Return (X, Y) of the center of cell containing provided text 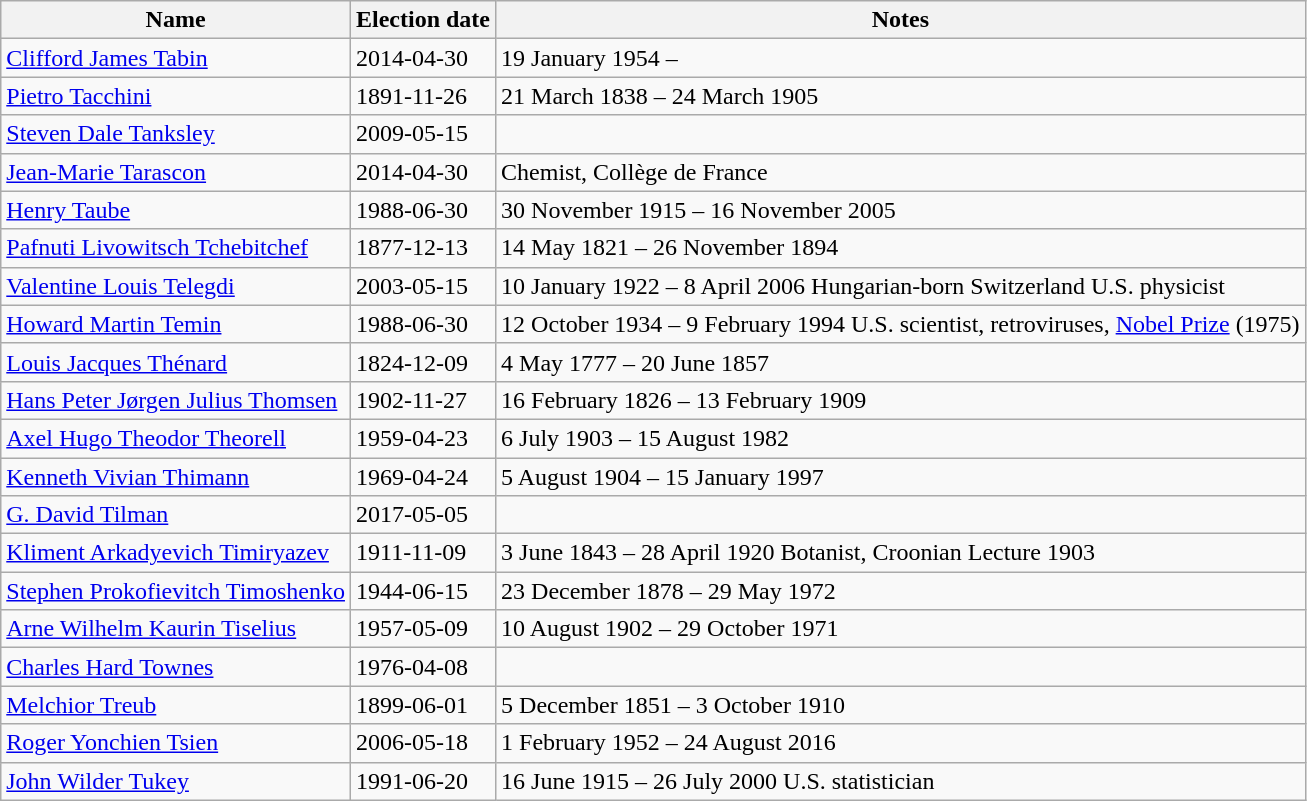
Valentine Louis Telegdi (176, 286)
Name (176, 20)
Pafnuti Livowitsch Tchebitchef (176, 248)
1 February 1952 – 24 August 2016 (901, 743)
1976-04-08 (422, 667)
2017-05-05 (422, 515)
14 May 1821 – 26 November 1894 (901, 248)
1877-12-13 (422, 248)
16 February 1826 – 13 February 1909 (901, 400)
Hans Peter Jørgen Julius Thomsen (176, 400)
21 March 1838 – 24 March 1905 (901, 96)
1902-11-27 (422, 400)
30 November 1915 – 16 November 2005 (901, 210)
2006-05-18 (422, 743)
Stephen Prokofievitch Timoshenko (176, 591)
Henry Taube (176, 210)
1957-05-09 (422, 629)
10 January 1922 – 8 April 2006 Hungarian-born Switzerland U.S. physicist (901, 286)
2009-05-15 (422, 134)
Election date (422, 20)
Pietro Tacchini (176, 96)
John Wilder Tukey (176, 781)
6 July 1903 – 15 August 1982 (901, 438)
5 December 1851 – 3 October 1910 (901, 705)
G. David Tilman (176, 515)
12 October 1934 – 9 February 1994 U.S. scientist, retroviruses, Nobel Prize (1975) (901, 324)
Kenneth Vivian Thimann (176, 477)
Charles Hard Townes (176, 667)
Axel Hugo Theodor Theorell (176, 438)
Clifford James Tabin (176, 58)
Howard Martin Temin (176, 324)
1991-06-20 (422, 781)
Melchior Treub (176, 705)
2003-05-15 (422, 286)
Roger Yonchien Tsien (176, 743)
1899-06-01 (422, 705)
4 May 1777 – 20 June 1857 (901, 362)
19 January 1954 – (901, 58)
Kliment Arkadyevich Timiryazev (176, 553)
5 August 1904 – 15 January 1997 (901, 477)
Steven Dale Tanksley (176, 134)
16 June 1915 – 26 July 2000 U.S. statistician (901, 781)
Arne Wilhelm Kaurin Tiselius (176, 629)
1959-04-23 (422, 438)
1824-12-09 (422, 362)
3 June 1843 – 28 April 1920 Botanist, Croonian Lecture 1903 (901, 553)
Jean-Marie Tarascon (176, 172)
1911-11-09 (422, 553)
1944-06-15 (422, 591)
Louis Jacques Thénard (176, 362)
Chemist, Collège de France (901, 172)
1969-04-24 (422, 477)
10 August 1902 – 29 October 1971 (901, 629)
1891-11-26 (422, 96)
Notes (901, 20)
23 December 1878 – 29 May 1972 (901, 591)
